Locate the cell with the specified text and output its (x, y) center coordinate. 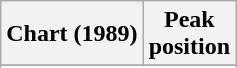
Chart (1989) (72, 34)
Peakposition (189, 34)
